From the cell containing the given text, extract its center point as (x, y) coordinate. 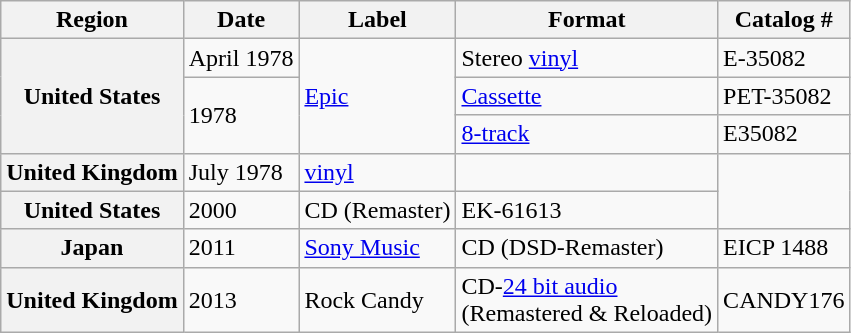
E35082 (784, 134)
E-35082 (784, 58)
Rock Candy (378, 300)
July 1978 (241, 172)
2000 (241, 210)
Label (378, 20)
CANDY176 (784, 300)
Date (241, 20)
8-track (587, 134)
Cassette (587, 96)
Sony Music (378, 248)
2013 (241, 300)
Japan (92, 248)
Region (92, 20)
Format (587, 20)
April 1978 (241, 58)
Stereo vinyl (587, 58)
EK-61613 (587, 210)
CD-24 bit audio(Remastered & Reloaded) (587, 300)
CD (Remaster) (378, 210)
2011 (241, 248)
CD (DSD-Remaster) (587, 248)
Epic (378, 96)
1978 (241, 115)
PET-35082 (784, 96)
vinyl (378, 172)
Catalog # (784, 20)
EICP 1488 (784, 248)
